Return the [x, y] coordinate for the center point of the cell that contains the specified text.  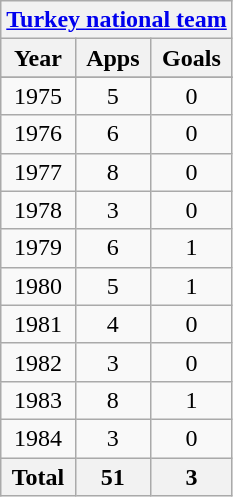
Year [38, 58]
1981 [38, 324]
Goals [192, 58]
51 [112, 477]
1975 [38, 96]
1983 [38, 400]
1984 [38, 438]
1979 [38, 248]
Apps [112, 58]
1982 [38, 362]
Turkey national team [117, 20]
1978 [38, 210]
Total [38, 477]
1977 [38, 172]
4 [112, 324]
1976 [38, 134]
1980 [38, 286]
